Return [x, y] of the center of cell containing provided text 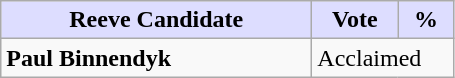
Acclaimed [383, 58]
% [426, 20]
Vote [355, 20]
Paul Binnendyk [156, 58]
Reeve Candidate [156, 20]
